From the cell containing the given text, extract its center point as [X, Y] coordinate. 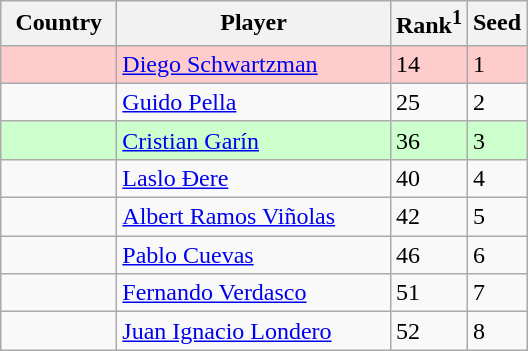
Guido Pella [254, 102]
42 [428, 217]
25 [428, 102]
Country [59, 24]
Albert Ramos Viñolas [254, 217]
6 [496, 255]
1 [496, 64]
8 [496, 331]
Player [254, 24]
Rank1 [428, 24]
36 [428, 140]
4 [496, 178]
7 [496, 293]
46 [428, 255]
Diego Schwartzman [254, 64]
Seed [496, 24]
Pablo Cuevas [254, 255]
14 [428, 64]
Cristian Garín [254, 140]
Fernando Verdasco [254, 293]
3 [496, 140]
Laslo Đere [254, 178]
Juan Ignacio Londero [254, 331]
5 [496, 217]
52 [428, 331]
2 [496, 102]
51 [428, 293]
40 [428, 178]
